Detect which cell encompasses the target text, then output its [x, y] center coordinate. 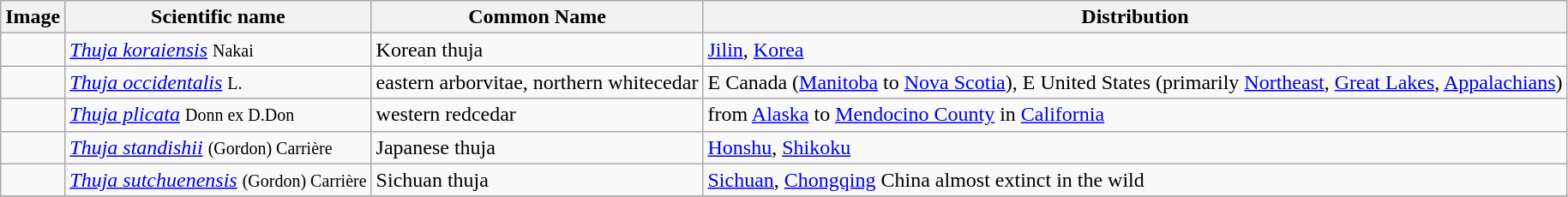
eastern arborvitae, northern whitecedar [537, 82]
Sichuan, Chongqing China almost extinct in the wild [1135, 180]
from Alaska to Mendocino County in California [1135, 115]
Honshu, Shikoku [1135, 147]
Distribution [1135, 17]
Thuja sutchuenensis (Gordon) Carrière [218, 180]
Jilin, Korea [1135, 50]
Thuja standishii (Gordon) Carrière [218, 147]
Thuja occidentalis L. [218, 82]
Sichuan thuja [537, 180]
Thuja koraiensis Nakai [218, 50]
E Canada (Manitoba to Nova Scotia), E United States (primarily Northeast, Great Lakes, Appalachians) [1135, 82]
western redcedar [537, 115]
Korean thuja [537, 50]
Thuja plicata Donn ex D.Don [218, 115]
Scientific name [218, 17]
Image [33, 17]
Japanese thuja [537, 147]
Common Name [537, 17]
